Detect which cell encompasses the target text, then output its (X, Y) center coordinate. 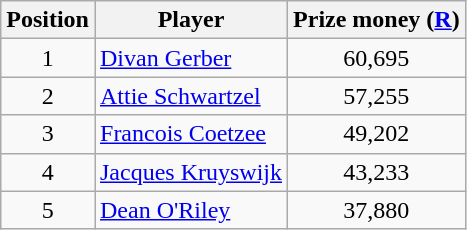
Divan Gerber (190, 58)
2 (48, 96)
Position (48, 20)
4 (48, 172)
5 (48, 210)
Dean O'Riley (190, 210)
43,233 (377, 172)
57,255 (377, 96)
37,880 (377, 210)
49,202 (377, 134)
60,695 (377, 58)
Attie Schwartzel (190, 96)
Jacques Kruyswijk (190, 172)
3 (48, 134)
Prize money (R) (377, 20)
Francois Coetzee (190, 134)
Player (190, 20)
1 (48, 58)
